Extract the [X, Y] coordinate from the center of the cell holding the provided text.  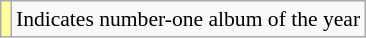
Indicates number-one album of the year [188, 19]
